For the text-containing cell, return its midpoint in (x, y) coordinate format. 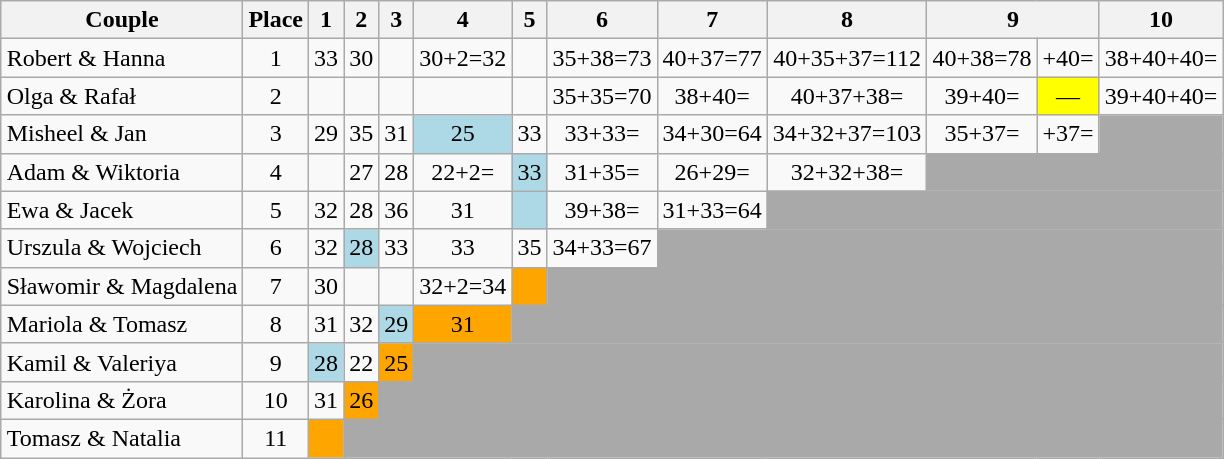
40+37+38= (847, 96)
26 (362, 400)
Kamil & Valeriya (122, 362)
31+33=64 (712, 210)
32+32+38= (847, 172)
22+2= (463, 172)
Place (276, 20)
Tomasz & Natalia (122, 438)
22 (362, 362)
+37= (1068, 134)
11 (276, 438)
38+40= (712, 96)
39+40= (982, 96)
40+37=77 (712, 58)
Couple (122, 20)
40+38=78 (982, 58)
34+30=64 (712, 134)
34+32+37=103 (847, 134)
31+35= (602, 172)
34+33=67 (602, 248)
33+33= (602, 134)
Ewa & Jacek (122, 210)
Karolina & Żora (122, 400)
30+2=32 (463, 58)
38+40+40= (1161, 58)
Robert & Hanna (122, 58)
27 (362, 172)
35+37= (982, 134)
39+38= (602, 210)
40+35+37=112 (847, 58)
36 (396, 210)
+40= (1068, 58)
32+2=34 (463, 286)
Mariola & Tomasz (122, 324)
39+40+40= (1161, 96)
Olga & Rafał (122, 96)
Misheel & Jan (122, 134)
— (1068, 96)
Adam & Wiktoria (122, 172)
Urszula & Wojciech (122, 248)
Sławomir & Magdalena (122, 286)
35+38=73 (602, 58)
35+35=70 (602, 96)
26+29= (712, 172)
